Provide the [x, y] coordinate of the cell's center where the given text is located.  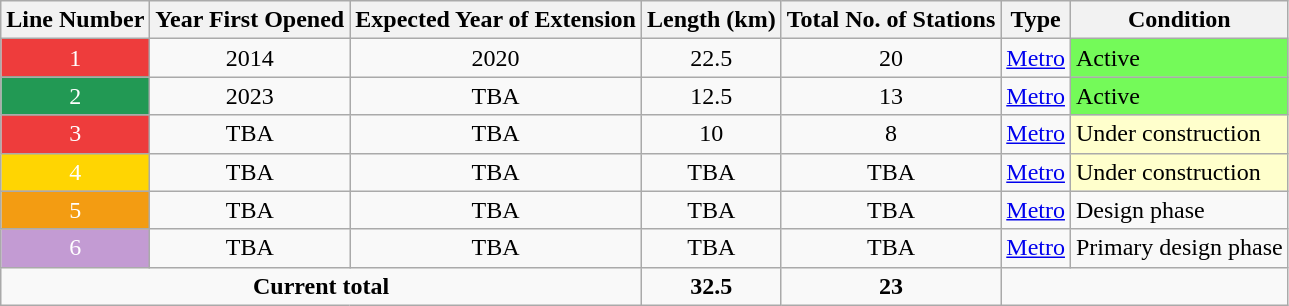
Year First Opened [250, 20]
Current total [322, 286]
2014 [250, 58]
Line Number [76, 20]
6 [76, 248]
32.5 [711, 286]
Type [1036, 20]
4 [76, 172]
Expected Year of Extension [496, 20]
2023 [250, 96]
Primary design phase [1179, 248]
Length (km) [711, 20]
8 [891, 134]
Total No. of Stations [891, 20]
22.5 [711, 58]
Design phase [1179, 210]
20 [891, 58]
3 [76, 134]
2020 [496, 58]
12.5 [711, 96]
1 [76, 58]
2 [76, 96]
23 [891, 286]
Condition [1179, 20]
13 [891, 96]
10 [711, 134]
5 [76, 210]
